Return [X, Y] of the center of cell containing provided text 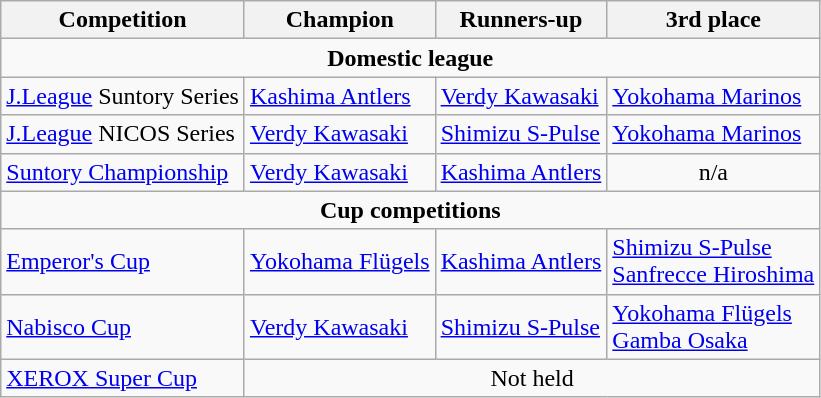
Cup competitions [410, 210]
Emperor's Cup [123, 262]
Suntory Championship [123, 172]
Champion [340, 20]
Runners-up [521, 20]
3rd place [714, 20]
Domestic league [410, 58]
Yokohama FlügelsGamba Osaka [714, 326]
Yokohama Flügels [340, 262]
Shimizu S-PulseSanfrecce Hiroshima [714, 262]
n/a [714, 172]
Competition [123, 20]
Nabisco Cup [123, 326]
Not held [532, 378]
XEROX Super Cup [123, 378]
J.League Suntory Series [123, 96]
J.League NICOS Series [123, 134]
